Extract the [x, y] coordinate from the center of the cell holding the provided text.  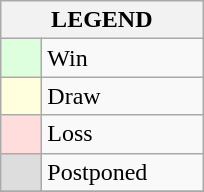
Draw [122, 96]
Win [122, 58]
Loss [122, 134]
LEGEND [102, 20]
Postponed [122, 172]
